Return the (x, y) coordinate for the center point of the cell that contains the specified text.  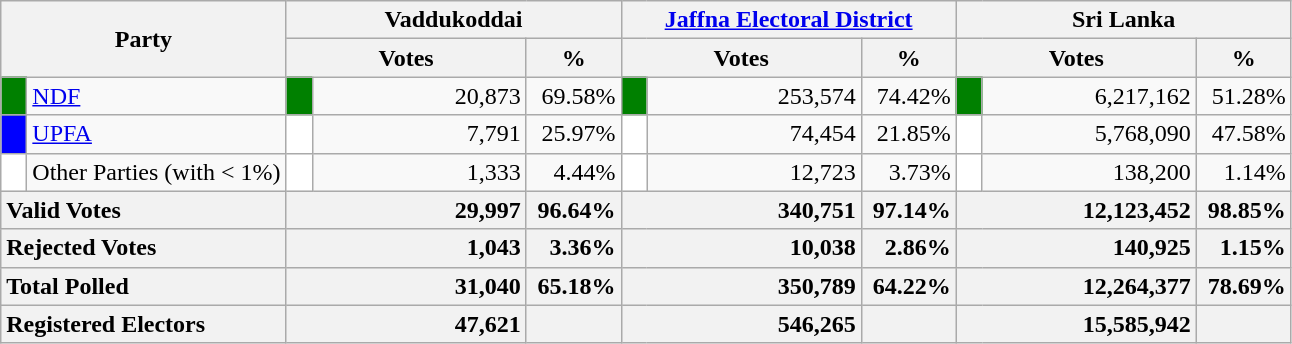
1.14% (1244, 172)
7,791 (419, 134)
1,333 (419, 172)
UPFA (156, 134)
65.18% (574, 286)
Vaddukoddai (454, 20)
15,585,942 (1076, 324)
3.73% (908, 172)
3.36% (574, 248)
138,200 (1089, 172)
1,043 (406, 248)
97.14% (908, 210)
96.64% (574, 210)
64.22% (908, 286)
20,873 (419, 96)
350,789 (741, 286)
78.69% (1244, 286)
12,723 (754, 172)
253,574 (754, 96)
Other Parties (with < 1%) (156, 172)
29,997 (406, 210)
340,751 (741, 210)
Registered Electors (144, 324)
69.58% (574, 96)
NDF (156, 96)
Sri Lanka (1124, 20)
546,265 (741, 324)
5,768,090 (1089, 134)
Valid Votes (144, 210)
1.15% (1244, 248)
21.85% (908, 134)
Total Polled (144, 286)
10,038 (741, 248)
51.28% (1244, 96)
47.58% (1244, 134)
47,621 (406, 324)
Rejected Votes (144, 248)
6,217,162 (1089, 96)
98.85% (1244, 210)
2.86% (908, 248)
74,454 (754, 134)
12,123,452 (1076, 210)
31,040 (406, 286)
Jaffna Electoral District (788, 20)
4.44% (574, 172)
12,264,377 (1076, 286)
25.97% (574, 134)
140,925 (1076, 248)
Party (144, 39)
74.42% (908, 96)
